Extract the [X, Y] coordinate from the center of the cell holding the provided text.  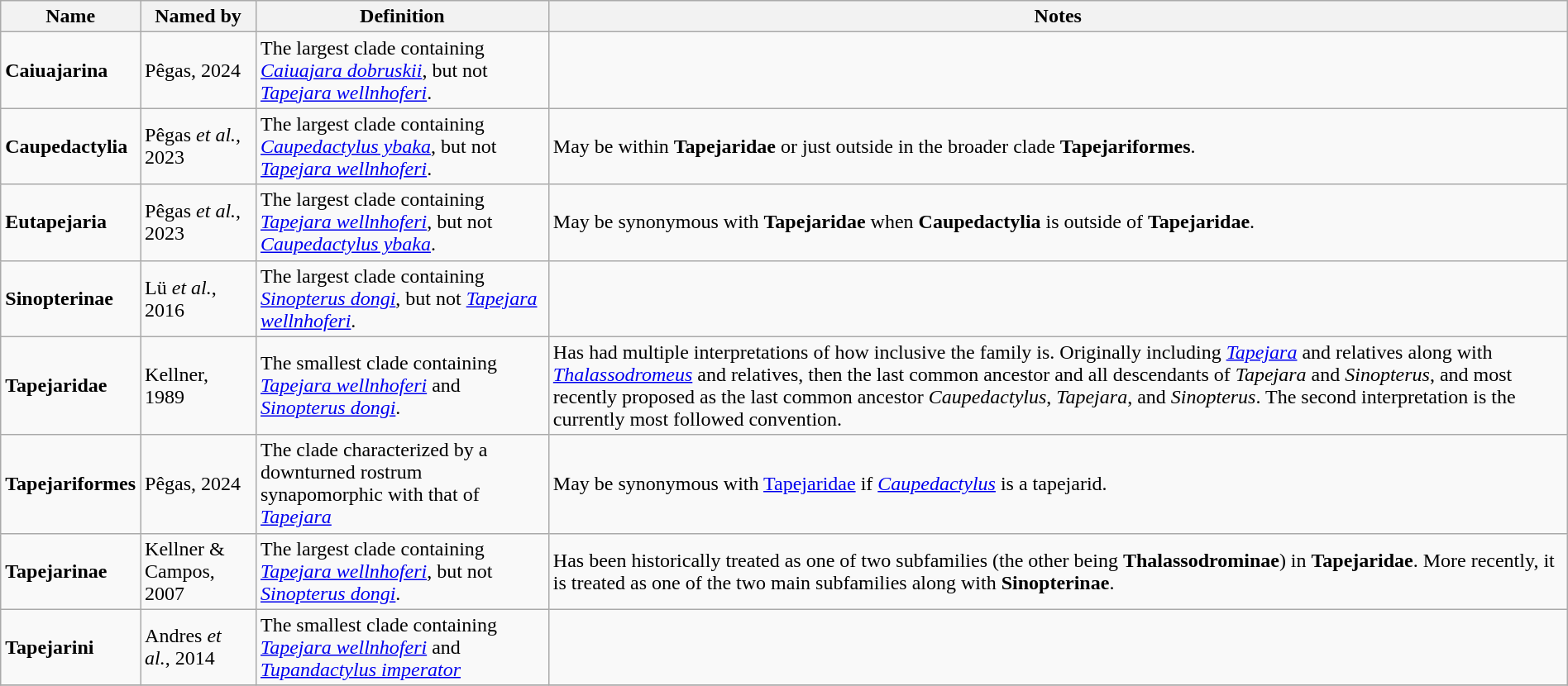
May be synonymous with Tapejaridae when Caupedactylia is outside of Tapejaridae. [1058, 222]
The largest clade containing Caiuajara dobruskii, but not Tapejara wellnhoferi. [402, 70]
Tapejariformes [71, 484]
The largest clade containing Tapejara wellnhoferi, but not Caupedactylus ybaka. [402, 222]
Caupedactylia [71, 146]
Tapejarinae [71, 571]
May be synonymous with Tapejaridae if Caupedactylus is a tapejarid. [1058, 484]
Tapejaridae [71, 385]
The clade characterized by a downturned rostrum synapomorphic with that of Tapejara [402, 484]
Definition [402, 17]
Lü et al., 2016 [198, 298]
The largest clade containing Caupedactylus ybaka, but not Tapejara wellnhoferi. [402, 146]
Named by [198, 17]
Notes [1058, 17]
The smallest clade containing Tapejara wellnhoferi and Tupandactylus imperator [402, 647]
Name [71, 17]
Sinopterinae [71, 298]
Kellner & Campos, 2007 [198, 571]
The largest clade containing Tapejara wellnhoferi, but not Sinopterus dongi. [402, 571]
Andres et al., 2014 [198, 647]
May be within Tapejaridae or just outside in the broader clade Tapejariformes. [1058, 146]
The smallest clade containing Tapejara wellnhoferi and Sinopterus dongi. [402, 385]
Tapejarini [71, 647]
Kellner, 1989 [198, 385]
Eutapejaria [71, 222]
The largest clade containing Sinopterus dongi, but not Tapejara wellnhoferi. [402, 298]
Caiuajarina [71, 70]
